Identify which cell holds the provided text, then report its [x, y] central coordinate. 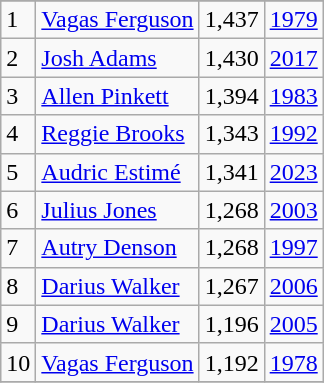
1 [18, 20]
1997 [294, 248]
1983 [294, 96]
1992 [294, 134]
5 [18, 172]
2017 [294, 58]
1,394 [232, 96]
1979 [294, 20]
2 [18, 58]
1,430 [232, 58]
2005 [294, 324]
3 [18, 96]
Josh Adams [118, 58]
1978 [294, 362]
7 [18, 248]
2006 [294, 286]
6 [18, 210]
10 [18, 362]
1,192 [232, 362]
Reggie Brooks [118, 134]
2023 [294, 172]
1,343 [232, 134]
Autry Denson [118, 248]
8 [18, 286]
1,196 [232, 324]
2003 [294, 210]
Julius Jones [118, 210]
1,267 [232, 286]
Audric Estimé [118, 172]
9 [18, 324]
Allen Pinkett [118, 96]
1,341 [232, 172]
1,437 [232, 20]
4 [18, 134]
